Capture the cell that displays the provided text and extract its [x, y] central coordinate. 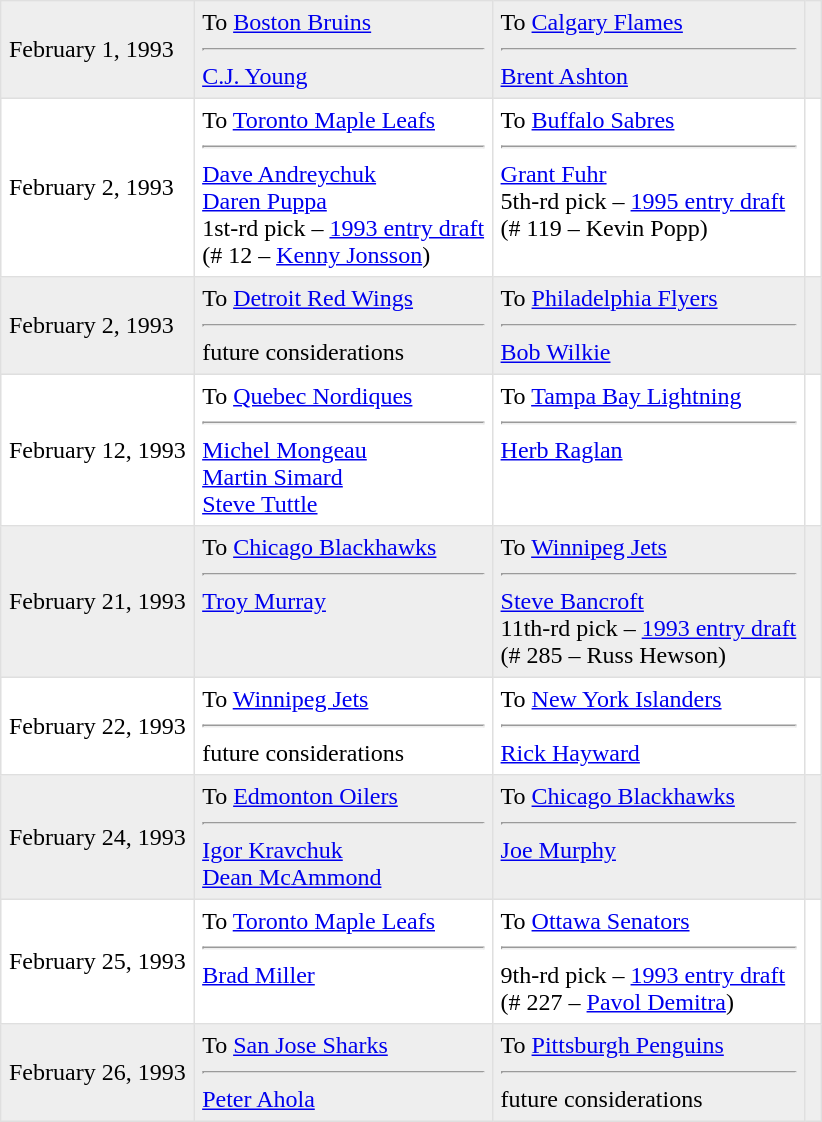
To Buffalo SabresGrant Fuhr5th-rd pick – 1995 entry draft(# 119 – Kevin Popp) [648, 187]
To Chicago BlackhawksJoe Murphy [648, 837]
February 26, 1993 [98, 1073]
February 24, 1993 [98, 837]
To San Jose SharksPeter Ahola [343, 1073]
To Quebec NordiquesMichel MongeauMartin SimardSteve Tuttle [343, 450]
To Winnipeg JetsSteve Bancroft11th-rd pick – 1993 entry draft(# 285 – Russ Hewson) [648, 602]
To New York IslandersRick Hayward [648, 726]
To Chicago BlackhawksTroy Murray [343, 602]
To Ottawa Senators9th-rd pick – 1993 entry draft(# 227 – Pavol Demitra) [648, 961]
February 25, 1993 [98, 961]
To Edmonton OilersIgor KravchukDean McAmmond [343, 837]
To Toronto Maple LeafsDave AndreychukDaren Puppa1st-rd pick – 1993 entry draft(# 12 – Kenny Jonsson) [343, 187]
To Calgary FlamesBrent Ashton [648, 50]
To Toronto Maple LeafsBrad Miller [343, 961]
To Tampa Bay LightningHerb Raglan [648, 450]
To Pittsburgh Penguinsfuture considerations [648, 1073]
To Boston BruinsC.J. Young [343, 50]
February 22, 1993 [98, 726]
February 12, 1993 [98, 450]
To Detroit Red Wingsfuture considerations [343, 326]
To Winnipeg Jetsfuture considerations [343, 726]
To Philadelphia FlyersBob Wilkie [648, 326]
February 1, 1993 [98, 50]
February 21, 1993 [98, 602]
